Detect which cell encompasses the target text, then output its [x, y] center coordinate. 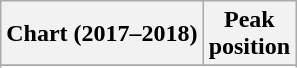
Peak position [249, 34]
Chart (2017–2018) [102, 34]
